Identify which cell holds the provided text, then report its (X, Y) central coordinate. 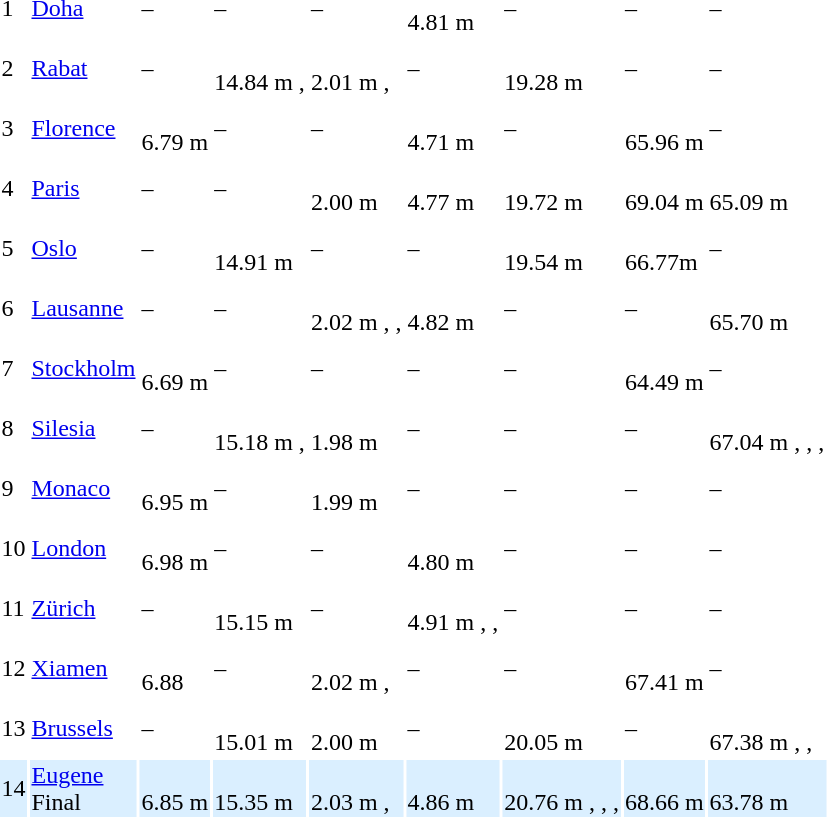
2.01 m , (356, 68)
66.77m (664, 248)
Silesia (84, 428)
Paris (84, 188)
4.77 m (453, 188)
4.82 m (453, 308)
14 (14, 788)
4.91 m , , (453, 608)
Stockholm (84, 368)
67.41 m (664, 668)
15.01 m (260, 728)
7 (14, 368)
9 (14, 488)
6.79 m (175, 128)
19.72 m (562, 188)
2.03 m , (356, 788)
Rabat (84, 68)
20.05 m (562, 728)
69.04 m (664, 188)
Florence (84, 128)
6.95 m (175, 488)
67.04 m , , , (767, 428)
14.91 m (260, 248)
4.86 m (453, 788)
15.15 m (260, 608)
13 (14, 728)
4 (14, 188)
2 (14, 68)
15.35 m (260, 788)
Zürich (84, 608)
1.98 m (356, 428)
6.88 (175, 668)
6 (14, 308)
68.66 m (664, 788)
8 (14, 428)
5 (14, 248)
20.76 m , , , (562, 788)
4.80 m (453, 548)
14.84 m , (260, 68)
4.71 m (453, 128)
6.85 m (175, 788)
3 (14, 128)
15.18 m , (260, 428)
12 (14, 668)
11 (14, 608)
Monaco (84, 488)
Lausanne (84, 308)
6.69 m (175, 368)
63.78 m (767, 788)
2.02 m , (356, 668)
65.09 m (767, 188)
6.98 m (175, 548)
EugeneFinal (84, 788)
67.38 m , , (767, 728)
2.02 m , , (356, 308)
Xiamen (84, 668)
19.54 m (562, 248)
65.96 m (664, 128)
Brussels (84, 728)
65.70 m (767, 308)
10 (14, 548)
Oslo (84, 248)
19.28 m (562, 68)
London (84, 548)
1.99 m (356, 488)
64.49 m (664, 368)
